Find where the given text appears and provide that cell's center as [x, y] coordinate. 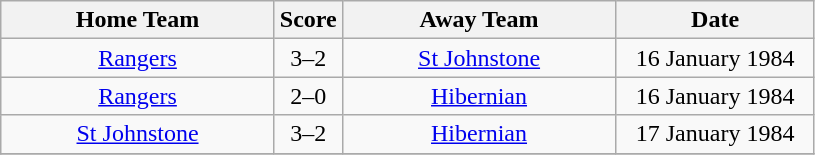
Home Team [138, 20]
Score [308, 20]
Away Team [479, 20]
17 January 1984 [716, 134]
2–0 [308, 96]
Date [716, 20]
